Find where the given text appears and provide that cell's center as (X, Y) coordinate. 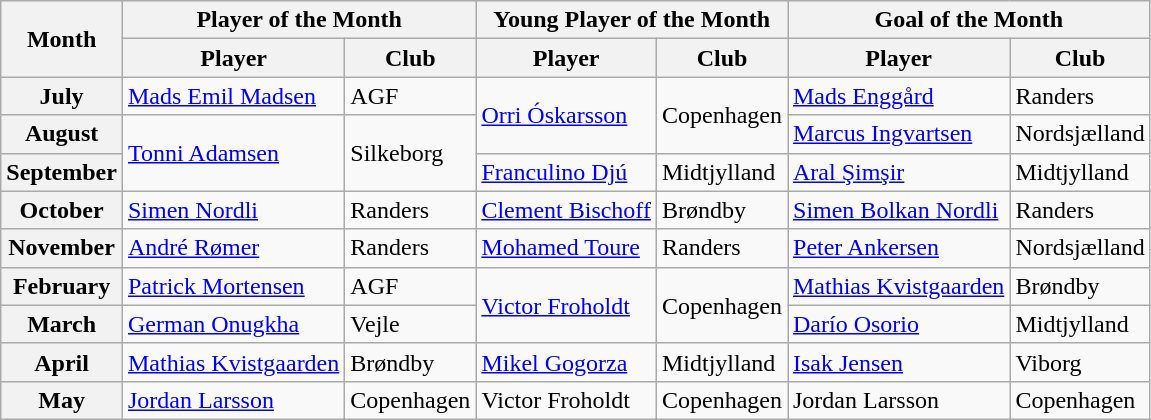
July (62, 96)
Patrick Mortensen (233, 286)
November (62, 248)
Vejle (410, 324)
André Rømer (233, 248)
Simen Nordli (233, 210)
March (62, 324)
Peter Ankersen (899, 248)
Viborg (1080, 362)
Goal of the Month (970, 20)
April (62, 362)
February (62, 286)
Mads Emil Madsen (233, 96)
August (62, 134)
Orri Óskarsson (566, 115)
Mohamed Toure (566, 248)
Tonni Adamsen (233, 153)
Mikel Gogorza (566, 362)
Player of the Month (298, 20)
September (62, 172)
Mads Enggård (899, 96)
October (62, 210)
German Onugkha (233, 324)
Isak Jensen (899, 362)
May (62, 400)
Aral Şimşir (899, 172)
Month (62, 39)
Franculino Djú (566, 172)
Young Player of the Month (632, 20)
Darío Osorio (899, 324)
Silkeborg (410, 153)
Simen Bolkan Nordli (899, 210)
Clement Bischoff (566, 210)
Marcus Ingvartsen (899, 134)
